Return the [X, Y] coordinate for the center point of the cell that contains the specified text.  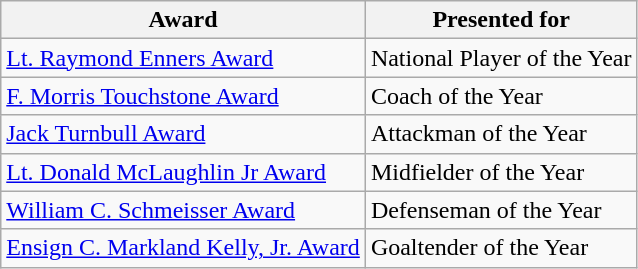
Ensign C. Markland Kelly, Jr. Award [184, 248]
Attackman of the Year [501, 134]
Lt. Donald McLaughlin Jr Award [184, 172]
Presented for [501, 20]
Lt. Raymond Enners Award [184, 58]
Midfielder of the Year [501, 172]
National Player of the Year [501, 58]
F. Morris Touchstone Award [184, 96]
Coach of the Year [501, 96]
William C. Schmeisser Award [184, 210]
Award [184, 20]
Goaltender of the Year [501, 248]
Defenseman of the Year [501, 210]
Jack Turnbull Award [184, 134]
